Capture the cell that displays the provided text and extract its [X, Y] central coordinate. 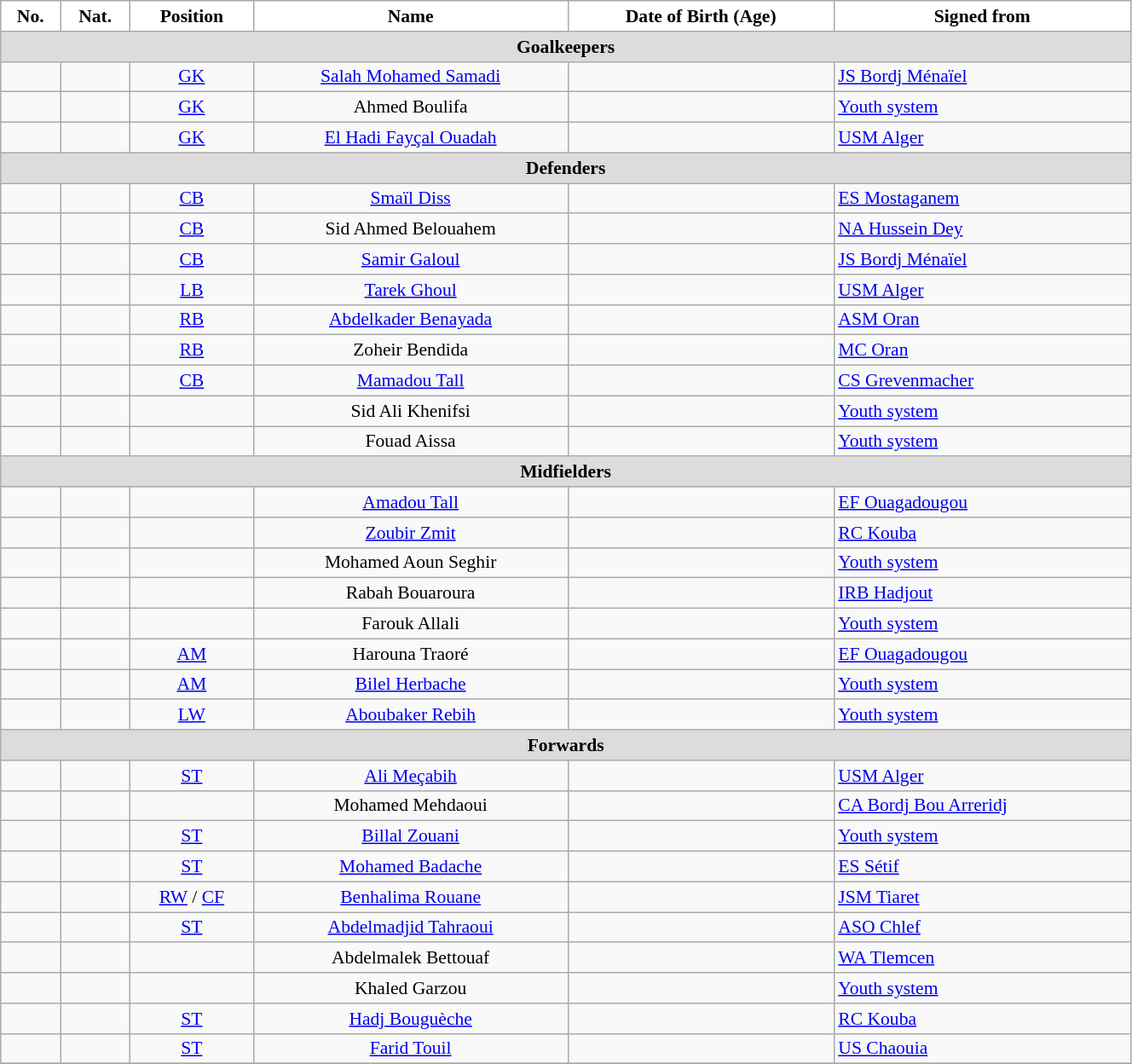
Goalkeepers [566, 47]
Defenders [566, 168]
Farouk Allali [411, 624]
Forwards [566, 745]
Zoubir Zmit [411, 533]
ES Sétif [982, 867]
CS Grevenmacher [982, 381]
IRB Hadjout [982, 593]
WA Tlemcen [982, 958]
JSM Tiaret [982, 897]
Fouad Aissa [411, 442]
Benhalima Rouane [411, 897]
ASM Oran [982, 320]
Sid Ahmed Belouahem [411, 229]
Date of Birth (Age) [701, 16]
Midfielders [566, 472]
RW / CF [192, 897]
CA Bordj Bou Arreridj [982, 806]
Ahmed Boulifa [411, 107]
Ali Meçabih [411, 776]
Hadj Bouguèche [411, 1019]
Mohamed Aoun Seghir [411, 563]
Mamadou Tall [411, 381]
Bilel Herbache [411, 685]
Khaled Garzou [411, 988]
Amadou Tall [411, 502]
Harouna Traoré [411, 654]
Abdelmadjid Tahraoui [411, 928]
Rabah Bouaroura [411, 593]
LW [192, 715]
Salah Mohamed Samadi [411, 77]
Nat. [95, 16]
Aboubaker Rebih [411, 715]
Smaïl Diss [411, 199]
LB [192, 290]
Mohamed Badache [411, 867]
ES Mostaganem [982, 199]
Abdelkader Benayada [411, 320]
MC Oran [982, 350]
Name [411, 16]
ASO Chlef [982, 928]
US Chaouia [982, 1049]
Tarek Ghoul [411, 290]
Sid Ali Khenifsi [411, 411]
Farid Touil [411, 1049]
Abdelmalek Bettouaf [411, 958]
Mohamed Mehdaoui [411, 806]
Signed from [982, 16]
El Hadi Fayçal Ouadah [411, 138]
Samir Galoul [411, 259]
Position [192, 16]
Billal Zouani [411, 836]
No. [31, 16]
Zoheir Bendida [411, 350]
NA Hussein Dey [982, 229]
